For the text-containing cell, return its midpoint in (X, Y) coordinate format. 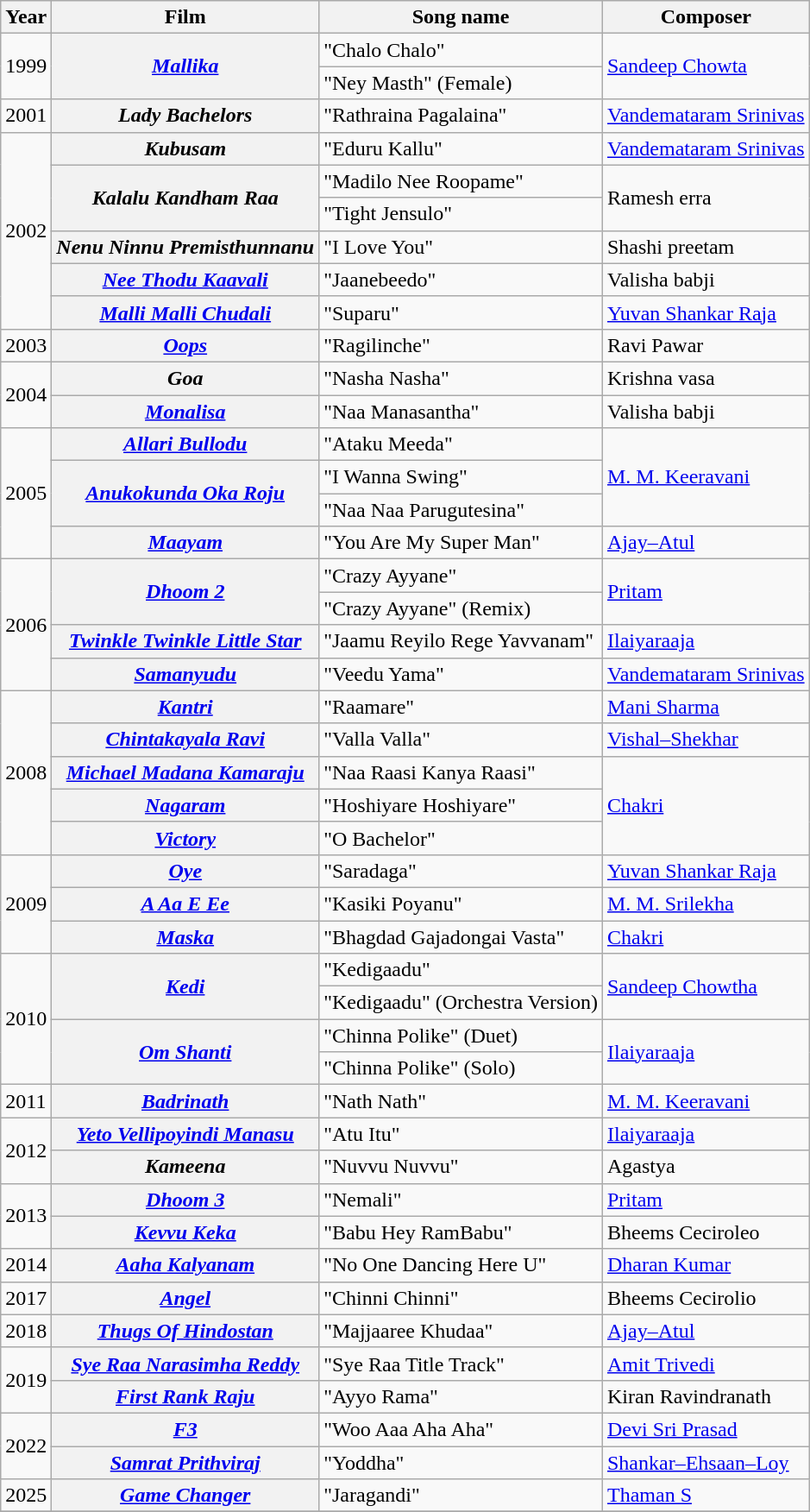
2006 (26, 625)
Krishna vasa (706, 378)
"O Bachelor" (461, 838)
Angel (185, 1298)
Game Changer (185, 1496)
Film (185, 17)
Ramesh erra (706, 198)
2001 (26, 116)
Shashi preetam (706, 247)
2018 (26, 1331)
Song name (461, 17)
Michael Madana Kamaraju (185, 772)
Agastya (706, 1167)
2004 (26, 394)
"Atu Itu" (461, 1134)
Amit Trivedi (706, 1364)
"Majjaaree Khudaa" (461, 1331)
Sandeep Chowta (706, 66)
Aaha Kalyanam (185, 1265)
2013 (26, 1216)
Nee Thodu Kaavali (185, 280)
2011 (26, 1101)
"Kasiki Poyanu" (461, 904)
"Rathraina Pagalaina" (461, 116)
2012 (26, 1150)
2017 (26, 1298)
"Kedigaadu" (461, 970)
Year (26, 17)
"Bhagdad Gajadongai Vasta" (461, 936)
"Nuvvu Nuvvu" (461, 1167)
Lady Bachelors (185, 116)
"Ragilinche" (461, 345)
A Aa E Ee (185, 904)
Dharan Kumar (706, 1265)
F3 (185, 1429)
Kantri (185, 707)
2014 (26, 1265)
"Saradaga" (461, 871)
"Jaragandi" (461, 1496)
"Chinna Polike" (Duet) (461, 1036)
Thaman S (706, 1496)
1999 (26, 66)
Kameena (185, 1167)
Monalisa (185, 412)
Sye Raa Narasimha Reddy (185, 1364)
Kalalu Kandham Raa (185, 198)
"Raamare" (461, 707)
"Ayyo Rama" (461, 1396)
"Sye Raa Title Track" (461, 1364)
"Crazy Ayyane" (461, 576)
Nagaram (185, 805)
"Nemali" (461, 1200)
2009 (26, 904)
"Nasha Nasha" (461, 378)
"Naa Manasantha" (461, 412)
"I Love You" (461, 247)
Nenu Ninnu Premisthunnanu (185, 247)
2003 (26, 345)
"Jaanebeedo" (461, 280)
2002 (26, 230)
Dhoom 3 (185, 1200)
"Naa Naa Parugutesina" (461, 510)
"No One Dancing Here U" (461, 1265)
2010 (26, 1019)
"Babu Hey RamBabu" (461, 1232)
2008 (26, 772)
Kevvu Keka (185, 1232)
"Ataku Meeda" (461, 444)
Maayam (185, 543)
"Hoshiyare Hoshiyare" (461, 805)
Bheems Ceciroleo (706, 1232)
"Woo Aaa Aha Aha" (461, 1429)
Victory (185, 838)
Kiran Ravindranath (706, 1396)
"Eduru Kallu" (461, 148)
Thugs Of Hindostan (185, 1331)
Mallika (185, 66)
"Chinni Chinni" (461, 1298)
"Naa Raasi Kanya Raasi" (461, 772)
2022 (26, 1446)
Anukokunda Oka Roju (185, 494)
Badrinath (185, 1101)
Oye (185, 871)
Bheems Cecirolio (706, 1298)
"Suparu" (461, 312)
Maska (185, 936)
Mani Sharma (706, 707)
"Madilo Nee Roopame" (461, 181)
Ravi Pawar (706, 345)
"Ney Masth" (Female) (461, 83)
Goa (185, 378)
Oops (185, 345)
Vishal–Shekhar (706, 740)
2025 (26, 1496)
Sandeep Chowtha (706, 986)
Samanyudu (185, 674)
"Tight Jensulo" (461, 214)
"Veedu Yama" (461, 674)
Om Shanti (185, 1052)
Shankar–Ehsaan–Loy (706, 1463)
"Nath Nath" (461, 1101)
Malli Malli Chudali (185, 312)
"Jaamu Reyilo Rege Yavvanam" (461, 641)
2019 (26, 1380)
First Rank Raju (185, 1396)
Devi Sri Prasad (706, 1429)
"Kedigaadu" (Orchestra Version) (461, 1003)
Chintakayala Ravi (185, 740)
Allari Bullodu (185, 444)
Dhoom 2 (185, 592)
"Chalo Chalo" (461, 50)
2005 (26, 494)
"Yoddha" (461, 1463)
Samrat Prithviraj (185, 1463)
M. M. Srilekha (706, 904)
"You Are My Super Man" (461, 543)
"I Wanna Swing" (461, 477)
Composer (706, 17)
"Crazy Ayyane" (Remix) (461, 608)
"Chinna Polike" (Solo) (461, 1068)
Yeto Vellipoyindi Manasu (185, 1134)
"Valla Valla" (461, 740)
Twinkle Twinkle Little Star (185, 641)
Kedi (185, 986)
Kubusam (185, 148)
